Provide the (x, y) coordinate of the cell's center where the given text is located.  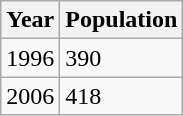
418 (122, 96)
2006 (30, 96)
Population (122, 20)
390 (122, 58)
Year (30, 20)
1996 (30, 58)
